Scan for the cell matching the given text and deliver its [X, Y] coordinate at center. 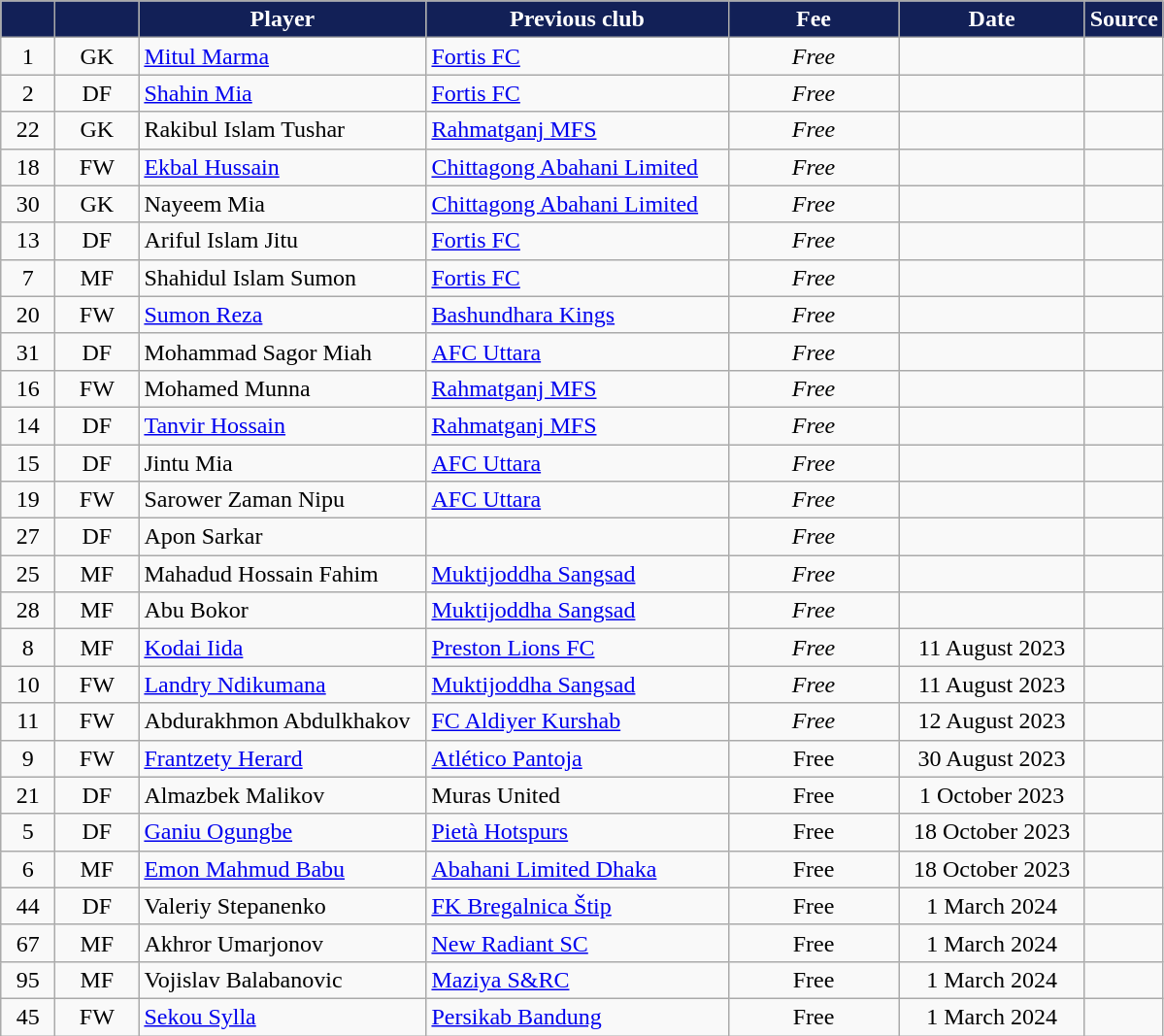
Mitul Marma [283, 56]
20 [28, 315]
Frantzety Herard [283, 758]
FC Aldiyer Kurshab [577, 721]
95 [28, 980]
Shahidul Islam Sumon [283, 278]
31 [28, 351]
Abu Bokor [283, 611]
Ekbal Hussain [283, 167]
Sumon Reza [283, 315]
16 [28, 388]
22 [28, 130]
Tanvir Hossain [283, 425]
Apon Sarkar [283, 537]
Landry Ndikumana [283, 685]
Previous club [577, 19]
Muras United [577, 795]
Maziya S&RC [577, 980]
27 [28, 537]
1 October 2023 [992, 795]
Valeriy Stepanenko [283, 906]
Emon Mahmud Babu [283, 869]
Vojislav Balabanovic [283, 980]
1 [28, 56]
45 [28, 1017]
Jintu Mia [283, 463]
Source [1124, 19]
FK Bregalnica Štip [577, 906]
Atlético Pantoja [577, 758]
44 [28, 906]
Bashundhara Kings [577, 315]
25 [28, 574]
67 [28, 943]
Shahin Mia [283, 93]
Akhror Umarjonov [283, 943]
13 [28, 241]
6 [28, 869]
Date [992, 19]
28 [28, 611]
Sarower Zaman Nipu [283, 500]
Ganiu Ogungbe [283, 832]
Persikab Bandung [577, 1017]
Ariful Islam Jitu [283, 241]
30 August 2023 [992, 758]
Mohammad Sagor Miah [283, 351]
7 [28, 278]
Nayeem Mia [283, 204]
New Radiant SC [577, 943]
Pietà Hotspurs [577, 832]
Sekou Sylla [283, 1017]
Preston Lions FC [577, 648]
12 August 2023 [992, 721]
15 [28, 463]
Abdurakhmon Abdulkhakov [283, 721]
9 [28, 758]
Mahadud Hossain Fahim [283, 574]
14 [28, 425]
21 [28, 795]
Player [283, 19]
Rakibul Islam Tushar [283, 130]
5 [28, 832]
30 [28, 204]
Mohamed Munna [283, 388]
2 [28, 93]
19 [28, 500]
Almazbek Malikov [283, 795]
Kodai Iida [283, 648]
18 [28, 167]
11 [28, 721]
10 [28, 685]
Abahani Limited Dhaka [577, 869]
8 [28, 648]
Fee [814, 19]
